Identify which cell holds the provided text, then report its (x, y) central coordinate. 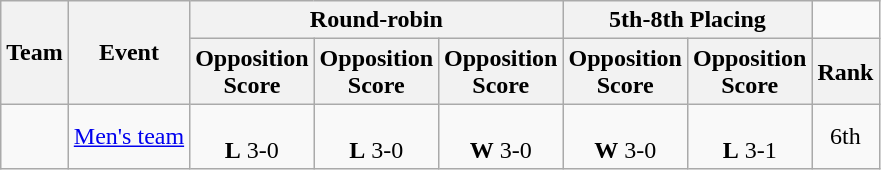
L 3-1 (749, 136)
Event (128, 52)
6th (846, 136)
Round-robin (376, 20)
Team (35, 52)
Rank (846, 72)
Men's team (128, 136)
5th-8th Placing (688, 20)
